Identify which cell holds the provided text, then report its (x, y) central coordinate. 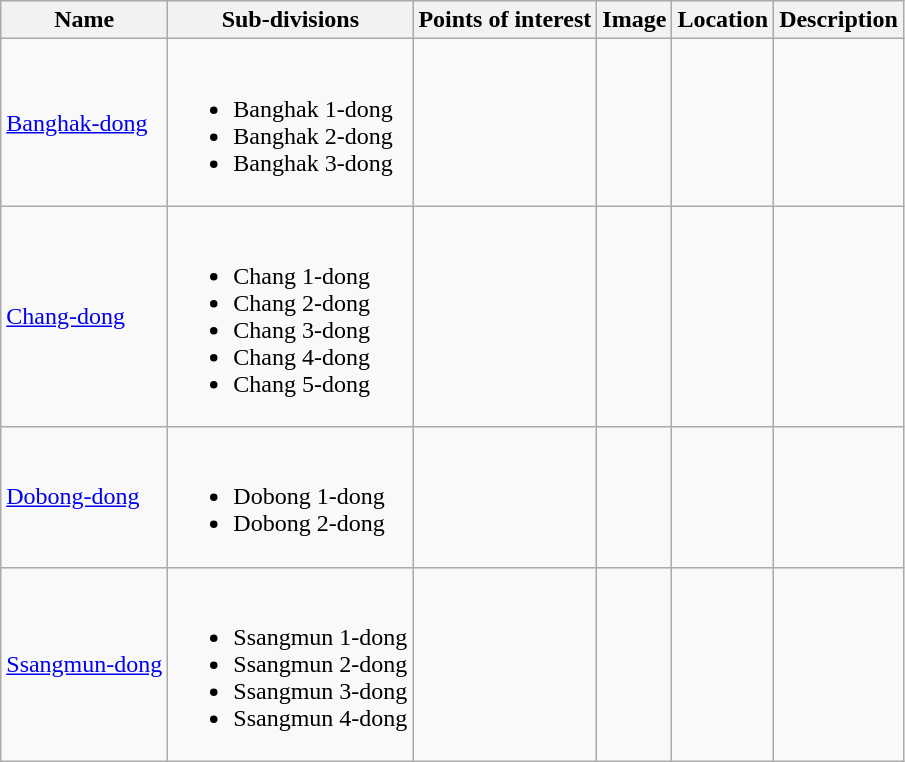
Banghak-dong (84, 122)
Banghak 1-dongBanghak 2-dongBanghak 3-dong (290, 122)
Location (723, 20)
Chang-dong (84, 316)
Image (634, 20)
Description (839, 20)
Sub-divisions (290, 20)
Dobong 1-dongDobong 2-dong (290, 497)
Ssangmun-dong (84, 664)
Ssangmun 1-dongSsangmun 2-dongSsangmun 3-dongSsangmun 4-dong (290, 664)
Dobong-dong (84, 497)
Name (84, 20)
Points of interest (505, 20)
Chang 1-dongChang 2-dongChang 3-dongChang 4-dongChang 5-dong (290, 316)
